Pinpoint the cell where the given text exists, returning its [X, Y] midpoint coordinate. 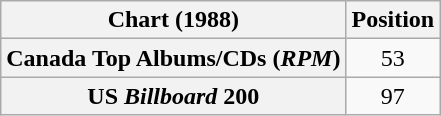
US Billboard 200 [174, 96]
Canada Top Albums/CDs (RPM) [174, 58]
97 [393, 96]
Position [393, 20]
53 [393, 58]
Chart (1988) [174, 20]
